Locate the cell with the specified text and output its (x, y) center coordinate. 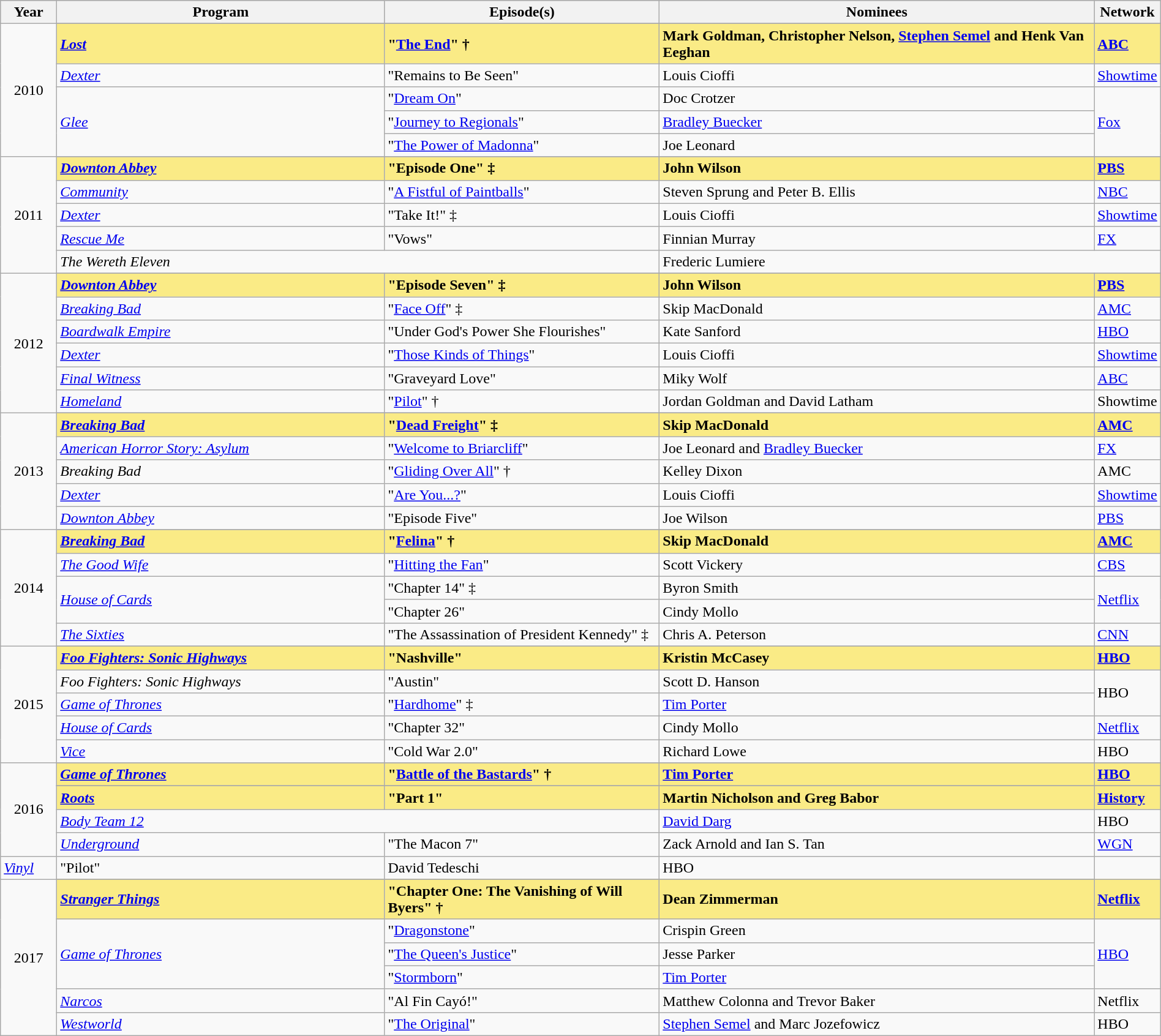
"Battle of the Bastards" † (522, 775)
2015 (29, 704)
Joe Leonard (877, 145)
The Sixties (220, 634)
Program (220, 12)
Vinyl (29, 868)
Underground (220, 844)
Kelley Dixon (877, 471)
"Face Off" ‡ (522, 308)
Westworld (220, 1024)
2017 (29, 958)
Joe Leonard and Bradley Buecker (877, 448)
Body Team 12 (358, 821)
"Take It!" ‡ (522, 215)
Year (29, 12)
"The Assassination of President Kennedy" ‡ (522, 634)
"Episode One" ‡ (522, 168)
Scott D. Hanson (877, 681)
Roots (220, 798)
"The Original" (522, 1024)
Fox (1127, 122)
"The End" † (522, 44)
Episode(s) (522, 12)
Chris A. Peterson (877, 634)
"Journey to Regionals" (522, 122)
Jesse Parker (877, 954)
Richard Lowe (877, 751)
Kristin McCasey (877, 658)
"Chapter 32" (522, 728)
"Dream On" (522, 99)
"The Queen's Justice" (522, 954)
Mark Goldman, Christopher Nelson, Stephen Semel and Henk Van Eeghan (877, 44)
The Wereth Eleven (358, 261)
Jordan Goldman and David Latham (877, 402)
Lost (220, 44)
Rescue Me (220, 238)
History (1127, 798)
Community (220, 192)
The Good Wife (220, 565)
"Remains to Be Seen" (522, 75)
"Gliding Over All" † (522, 471)
"Stormborn" (522, 977)
Zack Arnold and Ian S. Tan (877, 844)
"Welcome to Briarcliff" (522, 448)
"The Macon 7" (522, 844)
"Dragonstone" (522, 931)
Matthew Colonna and Trevor Baker (877, 1000)
Boardwalk Empire (220, 332)
2016 (29, 809)
"Pilot" (220, 868)
Steven Sprung and Peter B. Ellis (877, 192)
Homeland (220, 402)
"Vows" (522, 238)
"Are You...?" (522, 495)
David Tedeschi (522, 868)
2011 (29, 215)
"Pilot" † (522, 402)
"Austin" (522, 681)
Doc Crotzer (877, 99)
"Cold War 2.0" (522, 751)
Finnian Murray (877, 238)
American Horror Story: Asylum (220, 448)
"Part 1" (522, 798)
Joe Wilson (877, 518)
"Dead Freight" ‡ (522, 425)
Byron Smith (877, 588)
"Chapter 14" ‡ (522, 588)
Glee (220, 122)
"Graveyard Love" (522, 378)
Vice (220, 751)
"Hitting the Fan" (522, 565)
2012 (29, 343)
Dean Zimmerman (877, 899)
Bradley Buecker (877, 122)
"Chapter One: The Vanishing of Will Byers" † (522, 899)
"Al Fin Cayó!" (522, 1000)
Stephen Semel and Marc Jozefowicz (877, 1024)
2013 (29, 471)
"Episode Five" (522, 518)
"A Fistful of Paintballs" (522, 192)
Nominees (877, 12)
"Hardhome" ‡ (522, 705)
CNN (1127, 634)
2014 (29, 588)
Narcos (220, 1000)
WGN (1127, 844)
Frederic Lumiere (910, 261)
Scott Vickery (877, 565)
"Nashville" (522, 658)
Miky Wolf (877, 378)
"Those Kinds of Things" (522, 355)
Crispin Green (877, 931)
NBC (1127, 192)
"Episode Seven" ‡ (522, 285)
Martin Nicholson and Greg Babor (877, 798)
Stranger Things (220, 899)
"The Power of Madonna" (522, 145)
Network (1127, 12)
"Felina" † (522, 541)
"Under God's Power She Flourishes" (522, 332)
"Chapter 26" (522, 611)
CBS (1127, 565)
Final Witness (220, 378)
Kate Sanford (877, 332)
2010 (29, 91)
David Darg (877, 821)
